Output the [X, Y] coordinate of the center of the cell containing the given text.  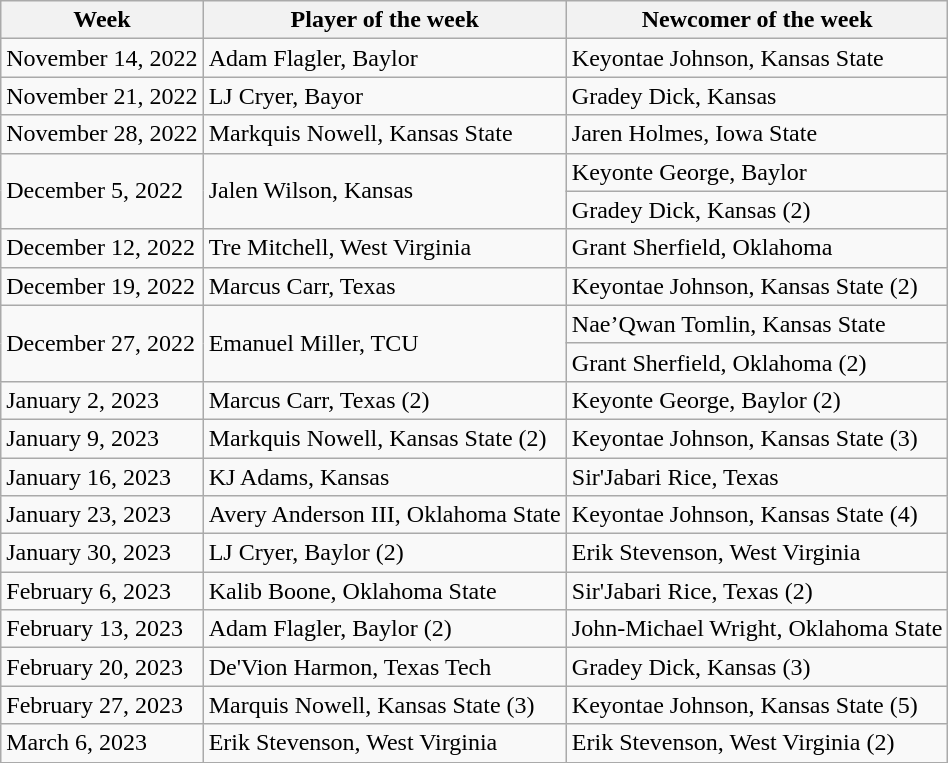
February 6, 2023 [102, 591]
Marcus Carr, Texas [384, 286]
LJ Cryer, Baylor (2) [384, 553]
Gradey Dick, Kansas [757, 96]
Keyonte George, Baylor (2) [757, 400]
Grant Sherfield, Oklahoma [757, 248]
February 20, 2023 [102, 667]
Kalib Boone, Oklahoma State [384, 591]
Sir'Jabari Rice, Texas [757, 477]
Sir'Jabari Rice, Texas (2) [757, 591]
Jaren Holmes, Iowa State [757, 134]
November 21, 2022 [102, 96]
November 28, 2022 [102, 134]
February 27, 2023 [102, 705]
Keyontae Johnson, Kansas State (2) [757, 286]
Week [102, 20]
De'Vion Harmon, Texas Tech [384, 667]
Emanuel Miller, TCU [384, 343]
March 6, 2023 [102, 743]
John-Michael Wright, Oklahoma State [757, 629]
Erik Stevenson, West Virginia (2) [757, 743]
Adam Flagler, Baylor [384, 58]
December 27, 2022 [102, 343]
Newcomer of the week [757, 20]
Adam Flagler, Baylor (2) [384, 629]
Gradey Dick, Kansas (2) [757, 210]
Keyontae Johnson, Kansas State (5) [757, 705]
Keyontae Johnson, Kansas State (3) [757, 438]
Markquis Nowell, Kansas State [384, 134]
January 16, 2023 [102, 477]
KJ Adams, Kansas [384, 477]
Tre Mitchell, West Virginia [384, 248]
January 30, 2023 [102, 553]
Keyontae Johnson, Kansas State (4) [757, 515]
February 13, 2023 [102, 629]
January 23, 2023 [102, 515]
Keyontae Johnson, Kansas State [757, 58]
Player of the week [384, 20]
Keyonte George, Baylor [757, 172]
Nae’Qwan Tomlin, Kansas State [757, 324]
Markquis Nowell, Kansas State (2) [384, 438]
December 5, 2022 [102, 191]
January 9, 2023 [102, 438]
Marquis Nowell, Kansas State (3) [384, 705]
December 19, 2022 [102, 286]
December 12, 2022 [102, 248]
Gradey Dick, Kansas (3) [757, 667]
LJ Cryer, Bayor [384, 96]
November 14, 2022 [102, 58]
Jalen Wilson, Kansas [384, 191]
January 2, 2023 [102, 400]
Marcus Carr, Texas (2) [384, 400]
Avery Anderson III, Oklahoma State [384, 515]
Grant Sherfield, Oklahoma (2) [757, 362]
